Determine the (X, Y) coordinate at the center of the cell enclosing the given text.  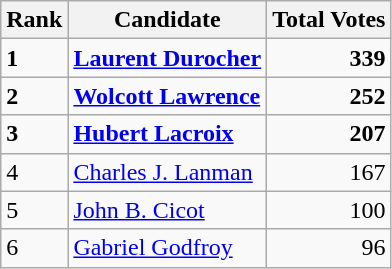
Wolcott Lawrence (168, 96)
3 (34, 134)
6 (34, 248)
Gabriel Godfroy (168, 248)
5 (34, 210)
Laurent Durocher (168, 58)
Total Votes (329, 20)
4 (34, 172)
207 (329, 134)
Candidate (168, 20)
252 (329, 96)
John B. Cicot (168, 210)
96 (329, 248)
2 (34, 96)
Hubert Lacroix (168, 134)
Charles J. Lanman (168, 172)
167 (329, 172)
Rank (34, 20)
100 (329, 210)
339 (329, 58)
1 (34, 58)
